Pinpoint the cell where the given text exists, returning its (x, y) midpoint coordinate. 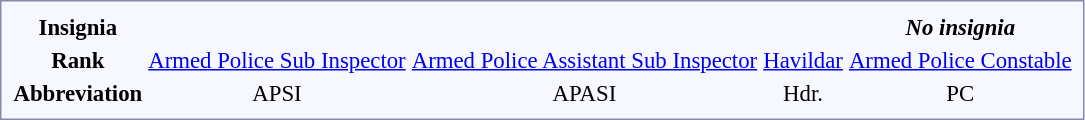
PC (960, 93)
APASI (584, 93)
Armed Police Sub Inspector (278, 60)
Rank (78, 60)
Armed Police Constable (960, 60)
Insignia (78, 27)
Armed Police Assistant Sub Inspector (584, 60)
Hdr. (804, 93)
Abbreviation (78, 93)
APSI (278, 93)
No insignia (960, 27)
Havildar (804, 60)
